Identify which cell holds the provided text, then report its [X, Y] central coordinate. 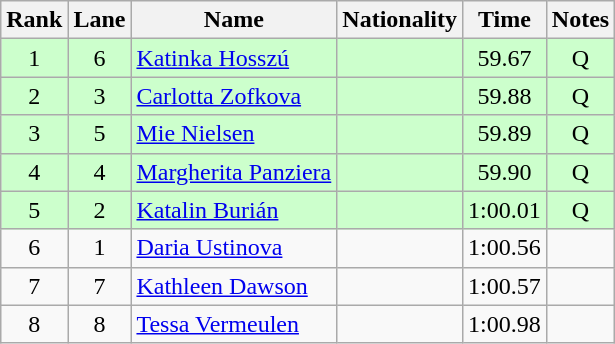
Rank [34, 20]
Notes [580, 20]
Tessa Vermeulen [234, 324]
1:00.98 [505, 324]
59.88 [505, 96]
Katalin Burián [234, 210]
Lane [100, 20]
Daria Ustinova [234, 248]
Mie Nielsen [234, 134]
1:00.57 [505, 286]
59.89 [505, 134]
Nationality [400, 20]
59.67 [505, 58]
Carlotta Zofkova [234, 96]
59.90 [505, 172]
Kathleen Dawson [234, 286]
1:00.56 [505, 248]
Katinka Hosszú [234, 58]
Name [234, 20]
1:00.01 [505, 210]
Time [505, 20]
Margherita Panziera [234, 172]
